Detect which cell encompasses the target text, then output its [x, y] center coordinate. 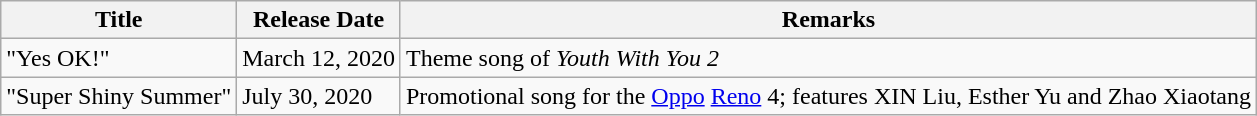
"Super Shiny Summer" [119, 96]
Remarks [828, 20]
"Yes OK!" [119, 58]
Promotional song for the Oppo Reno 4; features XIN Liu, Esther Yu and Zhao Xiaotang [828, 96]
Release Date [319, 20]
Theme song of Youth With You 2 [828, 58]
July 30, 2020 [319, 96]
Title [119, 20]
March 12, 2020 [319, 58]
